Determine the (X, Y) coordinate at the center of the cell enclosing the given text.  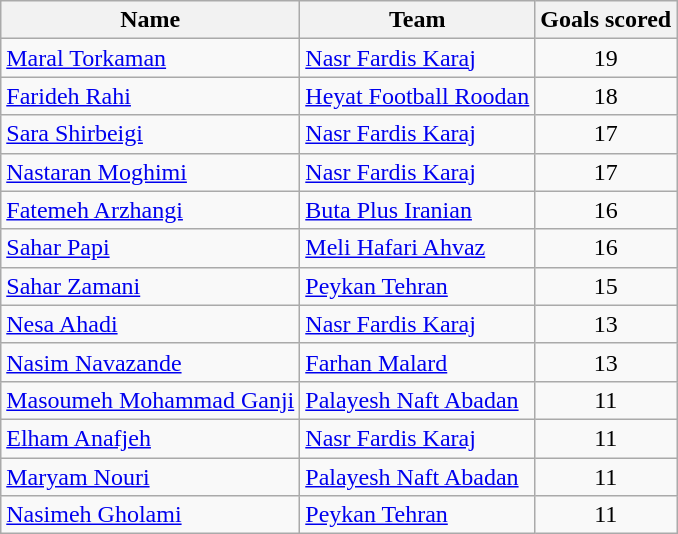
Buta Plus Iranian (418, 210)
Fatemeh Arzhangi (150, 210)
Masoumeh Mohammad Ganji (150, 400)
Nasim Navazande (150, 362)
Meli Hafari Ahvaz (418, 248)
Nesa Ahadi (150, 324)
Maral Torkaman (150, 58)
Nasimeh Gholami (150, 515)
Sara Shirbeigi (150, 134)
Sahar Papi (150, 248)
Goals scored (606, 20)
Farideh Rahi (150, 96)
15 (606, 286)
18 (606, 96)
Farhan Malard (418, 362)
Heyat Football Roodan (418, 96)
Name (150, 20)
Maryam Nouri (150, 477)
Sahar Zamani (150, 286)
19 (606, 58)
Nastaran Moghimi (150, 172)
Elham Anafjeh (150, 438)
Team (418, 20)
